Determine the (x, y) coordinate at the center of the cell enclosing the given text.  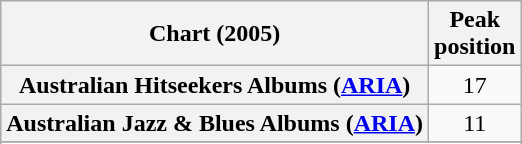
Australian Jazz & Blues Albums (ARIA) (215, 123)
Chart (2005) (215, 34)
11 (475, 123)
Australian Hitseekers Albums (ARIA) (215, 85)
Peakposition (475, 34)
17 (475, 85)
